Search for the cell housing the specified text and yield its [x, y] center coordinate. 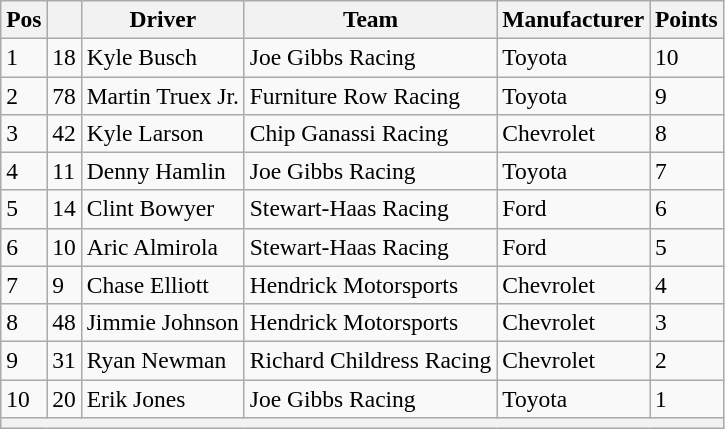
Chase Elliott [162, 285]
Team [370, 19]
Richard Childress Racing [370, 360]
Aric Almirola [162, 247]
Driver [162, 19]
Points [687, 19]
Erik Jones [162, 398]
20 [64, 398]
14 [64, 209]
48 [64, 322]
Jimmie Johnson [162, 322]
Clint Bowyer [162, 209]
11 [64, 171]
18 [64, 57]
Ryan Newman [162, 360]
Martin Truex Jr. [162, 95]
Denny Hamlin [162, 171]
42 [64, 133]
Kyle Larson [162, 133]
Chip Ganassi Racing [370, 133]
Pos [24, 19]
78 [64, 95]
Manufacturer [574, 19]
Furniture Row Racing [370, 95]
Kyle Busch [162, 57]
31 [64, 360]
